Identify which cell holds the provided text, then report its (X, Y) central coordinate. 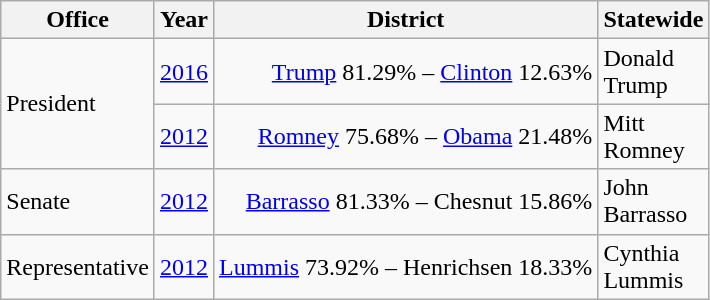
Barrasso 81.33% – Chesnut 15.86% (405, 202)
Office (78, 20)
Lummis 73.92% – Henrichsen 18.33% (405, 266)
President (78, 104)
Statewide (654, 20)
Year (184, 20)
2016 (184, 72)
Senate (78, 202)
JohnBarrasso (654, 202)
District (405, 20)
Trump 81.29% – Clinton 12.63% (405, 72)
DonaldTrump (654, 72)
CynthiaLummis (654, 266)
MittRomney (654, 136)
Representative (78, 266)
Romney 75.68% – Obama 21.48% (405, 136)
